Detect which cell encompasses the target text, then output its (x, y) center coordinate. 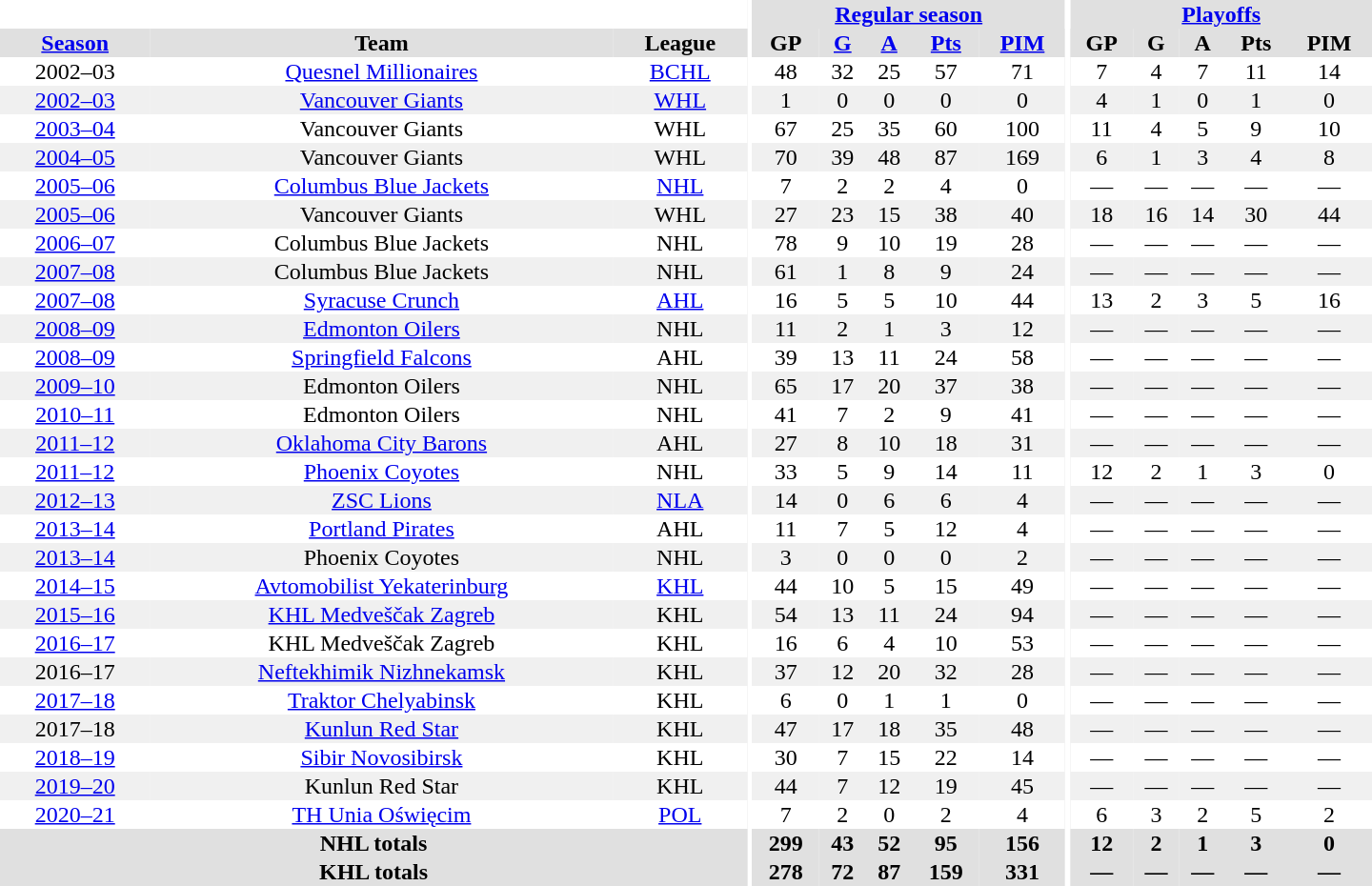
47 (785, 729)
54 (785, 614)
Sibir Novosibirsk (381, 757)
Avtomobilist Yekaterinburg (381, 586)
2014–15 (74, 586)
60 (947, 129)
2018–19 (74, 757)
45 (1022, 786)
331 (1022, 872)
2020–21 (74, 815)
70 (785, 157)
Springfield Falcons (381, 357)
2009–10 (74, 386)
72 (842, 872)
2012–13 (74, 500)
Regular season (908, 14)
57 (947, 71)
33 (785, 472)
22 (947, 757)
2003–04 (74, 129)
Portland Pirates (381, 529)
23 (842, 214)
2010–11 (74, 414)
Syracuse Crunch (381, 300)
52 (890, 843)
61 (785, 272)
KHL totals (373, 872)
POL (680, 815)
TH Unia Oświęcim (381, 815)
49 (1022, 586)
159 (947, 872)
2019–20 (74, 786)
Playoffs (1221, 14)
78 (785, 243)
100 (1022, 129)
156 (1022, 843)
58 (1022, 357)
65 (785, 386)
Quesnel Millionaires (381, 71)
31 (1022, 443)
95 (947, 843)
71 (1022, 71)
BCHL (680, 71)
53 (1022, 643)
169 (1022, 157)
League (680, 43)
94 (1022, 614)
NLA (680, 500)
NHL totals (373, 843)
67 (785, 129)
299 (785, 843)
Neftekhimik Nizhnekamsk (381, 672)
2004–05 (74, 157)
2006–07 (74, 243)
43 (842, 843)
ZSC Lions (381, 500)
Season (74, 43)
40 (1022, 214)
278 (785, 872)
2015–16 (74, 614)
Traktor Chelyabinsk (381, 700)
Team (381, 43)
Oklahoma City Barons (381, 443)
